For the text-containing cell, return its midpoint in [x, y] coordinate format. 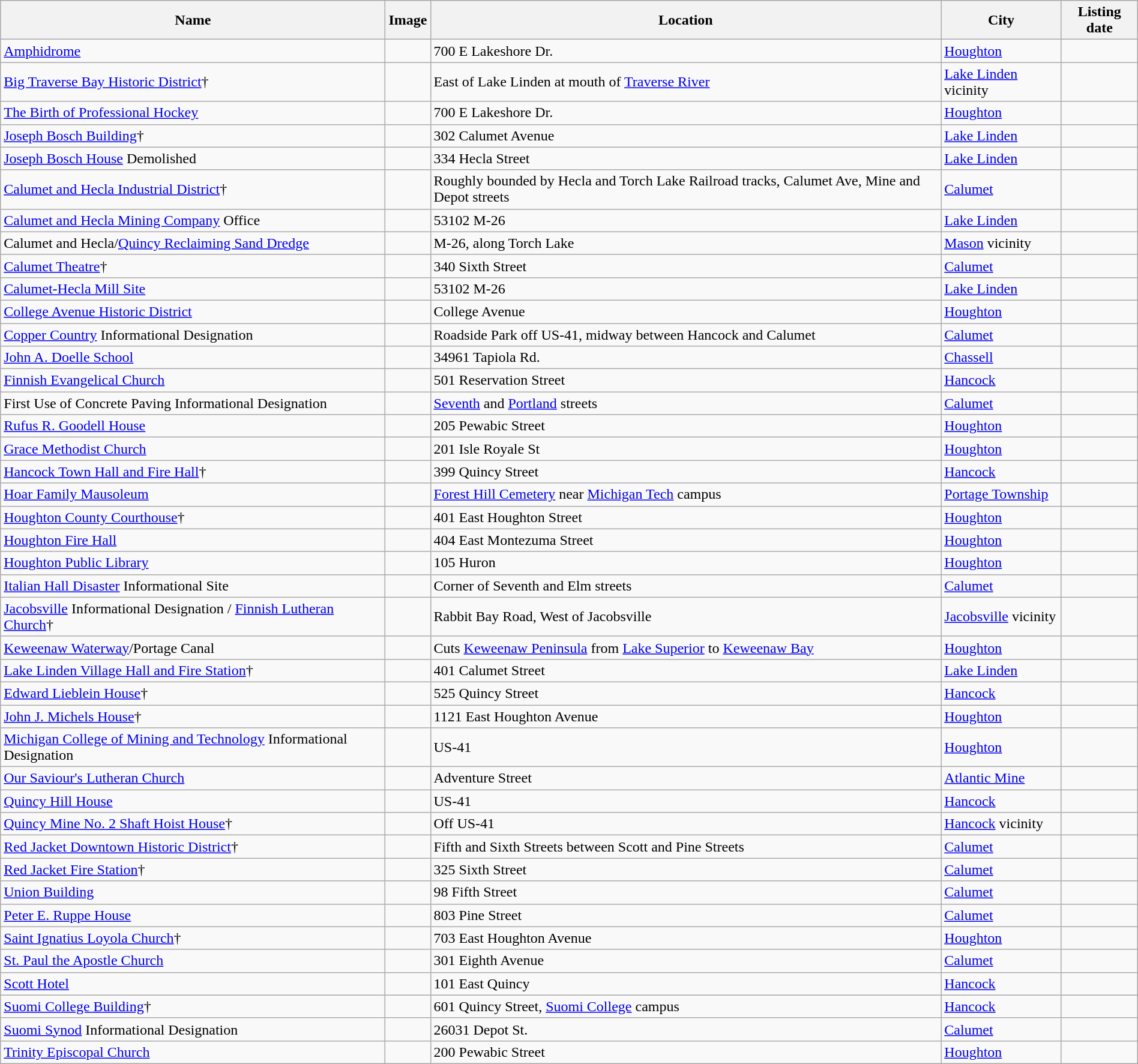
334 Hecla Street [685, 158]
Jacobsville vicinity [1001, 617]
Calumet and Hecla/Quincy Reclaiming Sand Dredge [193, 243]
First Use of Concrete Paving Informational Designation [193, 403]
Cuts Keweenaw Peninsula from Lake Superior to Keweenaw Bay [685, 648]
Lake Linden vicinity [1001, 82]
302 Calumet Avenue [685, 136]
Roughly bounded by Hecla and Torch Lake Railroad tracks, Calumet Ave, Mine and Depot streets [685, 190]
Calumet and Hecla Mining Company Office [193, 220]
98 Fifth Street [685, 892]
St. Paul the Apostle Church [193, 961]
John J. Michels House† [193, 716]
Name [193, 20]
Rabbit Bay Road, West of Jacobsville [685, 617]
Our Saviour's Lutheran Church [193, 778]
Trinity Episcopal Church [193, 1052]
Suomi Synod Informational Designation [193, 1029]
City [1001, 20]
Listing date [1100, 20]
301 Eighth Avenue [685, 961]
Corner of Seventh and Elm streets [685, 586]
Atlantic Mine [1001, 778]
Amphidrome [193, 51]
Portage Township [1001, 494]
Jacobsville Informational Designation / Finnish Lutheran Church† [193, 617]
Keweenaw Waterway/Portage Canal [193, 648]
Forest Hill Cemetery near Michigan Tech campus [685, 494]
Grace Methodist Church [193, 449]
John A. Doelle School [193, 358]
Fifth and Sixth Streets between Scott and Pine Streets [685, 847]
Michigan College of Mining and Technology Informational Designation [193, 748]
Chassell [1001, 358]
803 Pine Street [685, 915]
325 Sixth Street [685, 870]
703 East Houghton Avenue [685, 938]
Adventure Street [685, 778]
399 Quincy Street [685, 472]
Houghton Public Library [193, 563]
Lake Linden Village Hall and Fire Station† [193, 670]
Joseph Bosch Building† [193, 136]
200 Pewabic Street [685, 1052]
Houghton Fire Hall [193, 540]
Hoar Family Mausoleum [193, 494]
Image [408, 20]
26031 Depot St. [685, 1029]
105 Huron [685, 563]
Joseph Bosch House Demolished [193, 158]
34961 Tapiola Rd. [685, 358]
501 Reservation Street [685, 380]
Houghton County Courthouse† [193, 517]
404 East Montezuma Street [685, 540]
Roadside Park off US-41, midway between Hancock and Calumet [685, 334]
Calumet and Hecla Industrial District† [193, 190]
101 East Quincy [685, 984]
Copper Country Informational Designation [193, 334]
525 Quincy Street [685, 693]
Rufus R. Goodell House [193, 426]
Hancock Town Hall and Fire Hall† [193, 472]
Peter E. Ruppe House [193, 915]
Quincy Mine No. 2 Shaft Hoist House† [193, 824]
Suomi College Building† [193, 1006]
College Avenue Historic District [193, 311]
Scott Hotel [193, 984]
340 Sixth Street [685, 266]
Quincy Hill House [193, 801]
Seventh and Portland streets [685, 403]
Calumet Theatre† [193, 266]
Finnish Evangelical Church [193, 380]
Saint Ignatius Loyola Church† [193, 938]
East of Lake Linden at mouth of Traverse River [685, 82]
Red Jacket Fire Station† [193, 870]
The Birth of Professional Hockey [193, 113]
201 Isle Royale St [685, 449]
College Avenue [685, 311]
Hancock vicinity [1001, 824]
Union Building [193, 892]
601 Quincy Street, Suomi College campus [685, 1006]
1121 East Houghton Avenue [685, 716]
M-26, along Torch Lake [685, 243]
Location [685, 20]
Italian Hall Disaster Informational Site [193, 586]
Big Traverse Bay Historic District† [193, 82]
Edward Lieblein House† [193, 693]
Calumet-Hecla Mill Site [193, 289]
401 East Houghton Street [685, 517]
401 Calumet Street [685, 670]
Off US-41 [685, 824]
Mason vicinity [1001, 243]
Red Jacket Downtown Historic District† [193, 847]
205 Pewabic Street [685, 426]
